Extract the [X, Y] coordinate from the center of the cell holding the provided text.  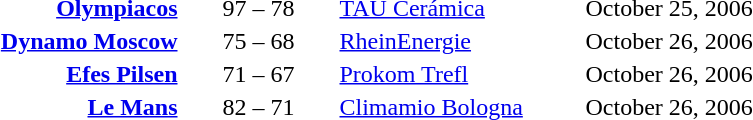
75 – 68 [258, 41]
RheinEnergie [460, 41]
71 – 67 [258, 74]
Prokom Trefl [460, 74]
